Determine the (x, y) coordinate at the center of the cell enclosing the given text.  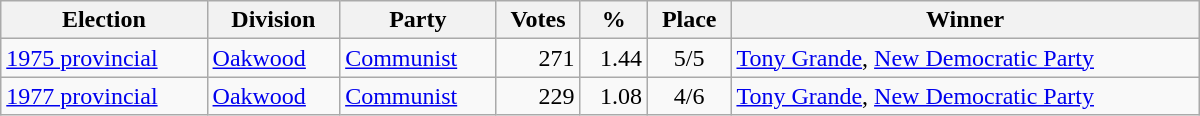
Place (688, 20)
1.44 (614, 58)
Votes (538, 20)
1975 provincial (104, 58)
% (614, 20)
1.08 (614, 96)
Division (274, 20)
Election (104, 20)
229 (538, 96)
Winner (965, 20)
Party (418, 20)
1977 provincial (104, 96)
5/5 (688, 58)
4/6 (688, 96)
271 (538, 58)
